Capture the cell that displays the provided text and extract its (X, Y) central coordinate. 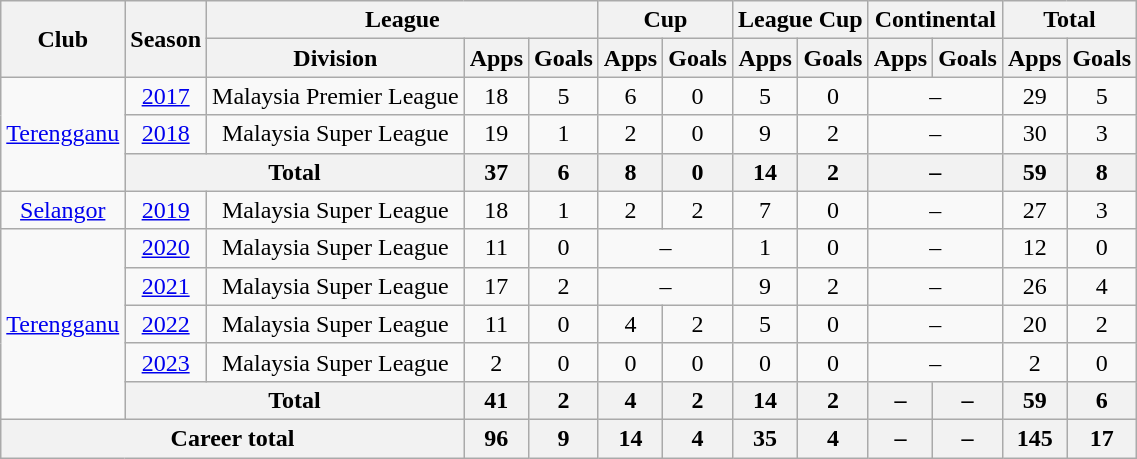
Continental (935, 20)
35 (764, 438)
Club (63, 39)
7 (764, 210)
41 (496, 400)
Career total (232, 438)
20 (1034, 324)
2022 (166, 324)
Season (166, 39)
29 (1034, 96)
2021 (166, 286)
Division (336, 58)
30 (1034, 134)
Malaysia Premier League (336, 96)
2018 (166, 134)
26 (1034, 286)
Selangor (63, 210)
Cup (665, 20)
19 (496, 134)
League Cup (800, 20)
2023 (166, 362)
145 (1034, 438)
2020 (166, 248)
2019 (166, 210)
2017 (166, 96)
37 (496, 172)
12 (1034, 248)
27 (1034, 210)
League (403, 20)
96 (496, 438)
